Identify which cell holds the provided text, then report its [X, Y] central coordinate. 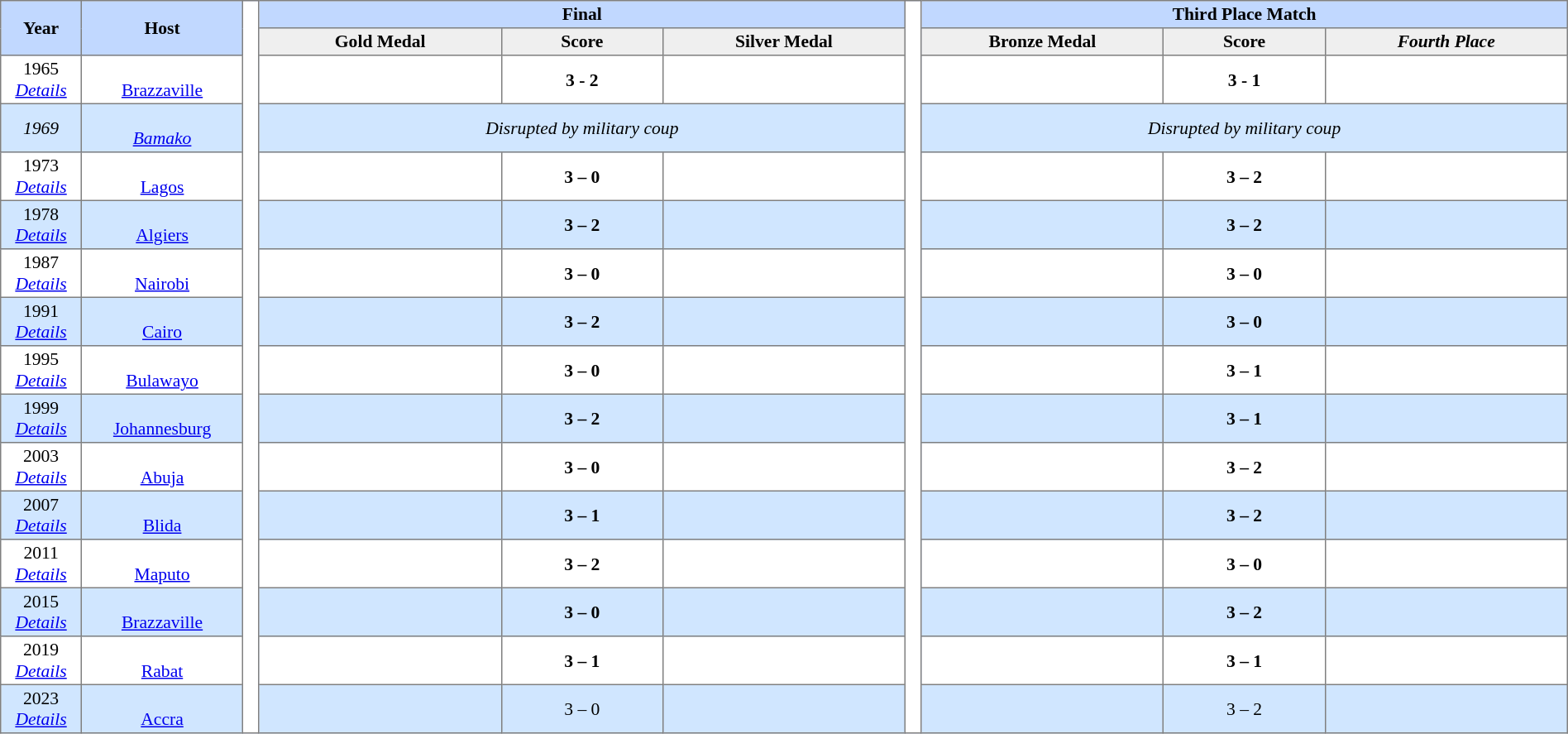
1969 [41, 127]
3 - 2 [582, 79]
2019Details [41, 660]
1973Details [41, 176]
Silver Medal [784, 41]
Johannesburg [162, 418]
Gold Medal [380, 41]
1978Details [41, 224]
1991Details [41, 321]
2007Details [41, 515]
2015Details [41, 612]
1995Details [41, 370]
Nairobi [162, 273]
Cairo [162, 321]
Fourth Place [1446, 41]
Blida [162, 515]
Algiers [162, 224]
Bronze Medal [1042, 41]
1987Details [41, 273]
1965Details [41, 79]
Lagos [162, 176]
Bulawayo [162, 370]
Rabat [162, 660]
Host [162, 28]
1999Details [41, 418]
Bamako [162, 127]
Abuja [162, 467]
3 - 1 [1244, 79]
Year [41, 28]
Third Place Match [1244, 15]
Maputo [162, 564]
Accra [162, 708]
2023Details [41, 708]
2003Details [41, 467]
2011Details [41, 564]
Final [582, 15]
